Detect which cell encompasses the target text, then output its (X, Y) center coordinate. 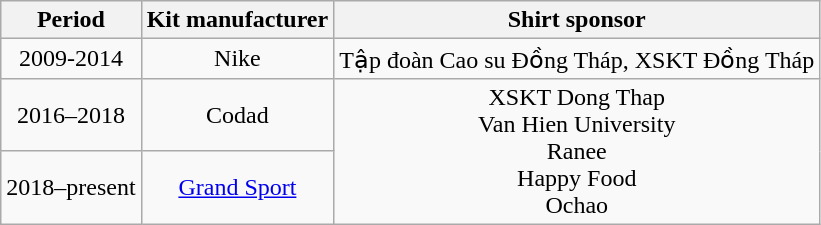
Nike (238, 59)
2016–2018 (71, 114)
Grand Sport (238, 188)
Tập đoàn Cao su Đồng Tháp, XSKT Đồng Tháp (577, 59)
XSKT Dong Thap Van Hien University Ranee Happy Food Ochao (577, 151)
2018–present (71, 188)
Period (71, 20)
Codad (238, 114)
Shirt sponsor (577, 20)
Kit manufacturer (238, 20)
2009-2014 (71, 59)
